Return the (X, Y) coordinate for the center point of the cell that contains the specified text.  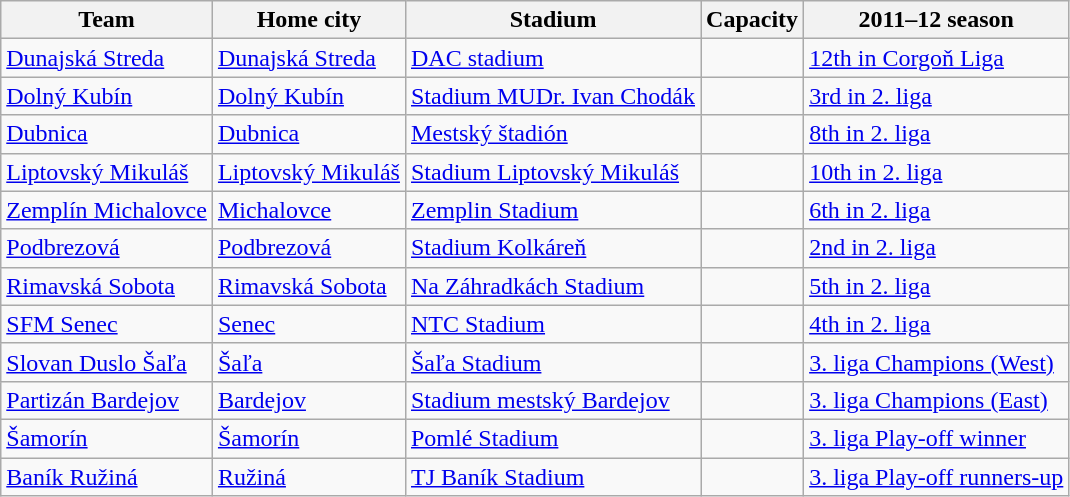
10th in 2. liga (936, 172)
Mestský štadión (552, 134)
2nd in 2. liga (936, 248)
6th in 2. liga (936, 210)
Capacity (752, 20)
3rd in 2. liga (936, 96)
Stadium MUDr. Ivan Chodák (552, 96)
TJ Baník Stadium (552, 477)
Zemplin Stadium (552, 210)
4th in 2. liga (936, 324)
Slovan Duslo Šaľa (107, 362)
8th in 2. liga (936, 134)
Stadium mestský Bardejov (552, 400)
Home city (308, 20)
Zemplín Michalovce (107, 210)
Bardejov (308, 400)
Na Záhradkách Stadium (552, 286)
Team (107, 20)
Partizán Bardejov (107, 400)
3. liga Champions (East) (936, 400)
5th in 2. liga (936, 286)
12th in Corgoň Liga (936, 58)
Ružiná (308, 477)
2011–12 season (936, 20)
Stadium Kolkáreň (552, 248)
Šaľa Stadium (552, 362)
Pomlé Stadium (552, 438)
NTC Stadium (552, 324)
Michalovce (308, 210)
SFM Senec (107, 324)
DAC stadium (552, 58)
3. liga Champions (West) (936, 362)
Šaľa (308, 362)
3. liga Play-off winner (936, 438)
Senec (308, 324)
Stadium (552, 20)
Baník Ružiná (107, 477)
3. liga Play-off runners-up (936, 477)
Stadium Liptovský Mikuláš (552, 172)
